Capture the cell that displays the provided text and extract its [x, y] central coordinate. 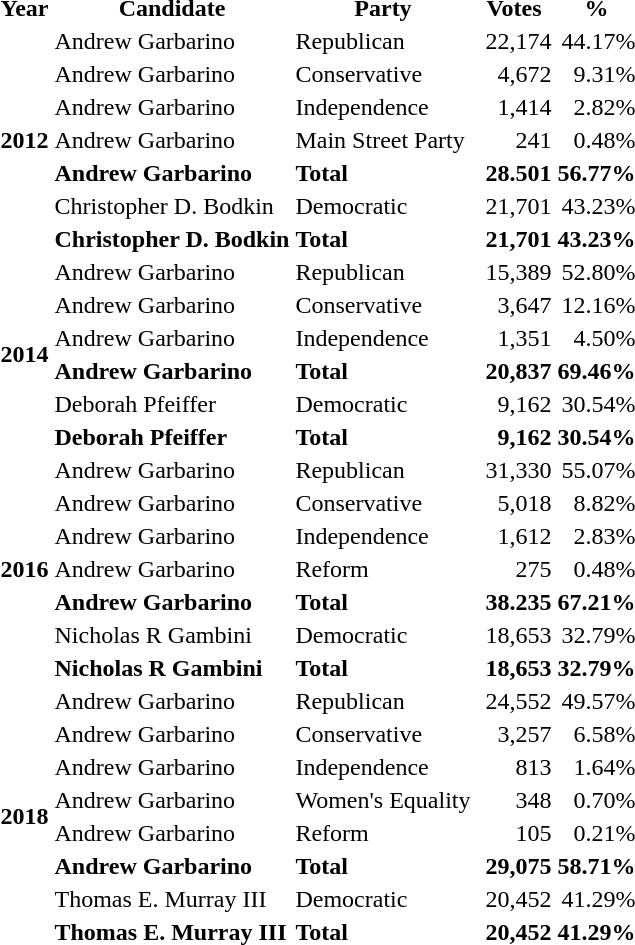
348 [514, 800]
105 [514, 833]
1,414 [514, 107]
24,552 [514, 701]
22,174 [514, 41]
15,389 [514, 272]
241 [514, 140]
4,672 [514, 74]
1,612 [514, 536]
Main Street Party [383, 140]
28.501 [514, 173]
29,075 [514, 866]
Thomas E. Murray III [172, 899]
275 [514, 569]
3,647 [514, 305]
20,837 [514, 371]
3,257 [514, 734]
5,018 [514, 503]
20,452 [514, 899]
1,351 [514, 338]
38.235 [514, 602]
31,330 [514, 470]
Women's Equality [383, 800]
813 [514, 767]
